Scan for the cell matching the given text and deliver its [X, Y] coordinate at center. 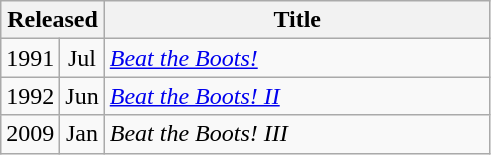
Released [52, 20]
Beat the Boots! [297, 58]
1992 [30, 96]
Jul [82, 58]
Title [297, 20]
Jan [82, 134]
2009 [30, 134]
Jun [82, 96]
Beat the Boots! III [297, 134]
1991 [30, 58]
Beat the Boots! II [297, 96]
